Provide the [x, y] coordinate of the cell's center where the given text is located.  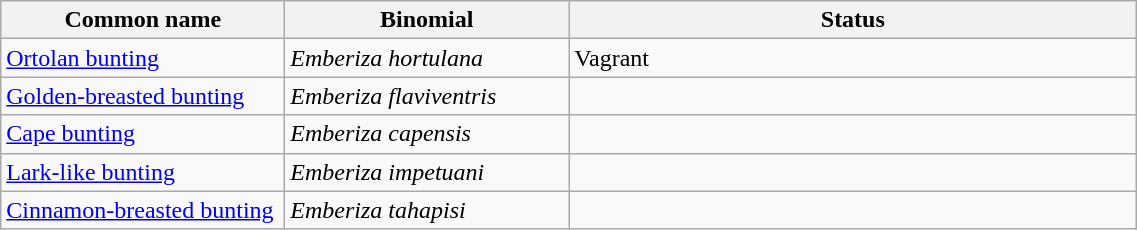
Status [853, 20]
Emberiza flaviventris [427, 96]
Emberiza capensis [427, 134]
Cinnamon-breasted bunting [143, 210]
Vagrant [853, 58]
Common name [143, 20]
Ortolan bunting [143, 58]
Cape bunting [143, 134]
Binomial [427, 20]
Golden-breasted bunting [143, 96]
Emberiza impetuani [427, 172]
Emberiza tahapisi [427, 210]
Lark-like bunting [143, 172]
Emberiza hortulana [427, 58]
